Scan for the cell matching the given text and deliver its [x, y] coordinate at center. 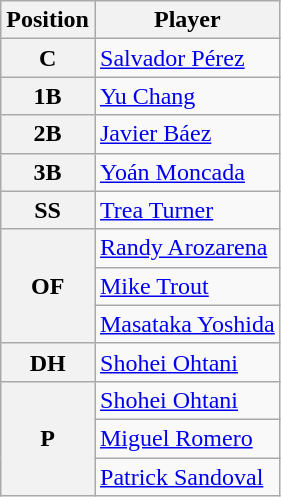
Masataka Yoshida [187, 324]
C [48, 58]
2B [48, 134]
Position [48, 20]
Salvador Pérez [187, 58]
Yu Chang [187, 96]
Javier Báez [187, 134]
SS [48, 210]
Yoán Moncada [187, 172]
Player [187, 20]
Miguel Romero [187, 438]
Patrick Sandoval [187, 477]
3B [48, 172]
DH [48, 362]
1B [48, 96]
Mike Trout [187, 286]
OF [48, 286]
Trea Turner [187, 210]
P [48, 438]
Randy Arozarena [187, 248]
